For the text-containing cell, return its midpoint in [X, Y] coordinate format. 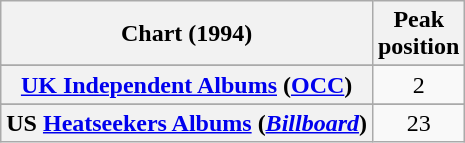
Chart (1994) [187, 34]
UK Independent Albums (OCC) [187, 85]
Peakposition [418, 34]
2 [418, 85]
23 [418, 123]
US Heatseekers Albums (Billboard) [187, 123]
